Scan for the cell matching the given text and deliver its (X, Y) coordinate at center. 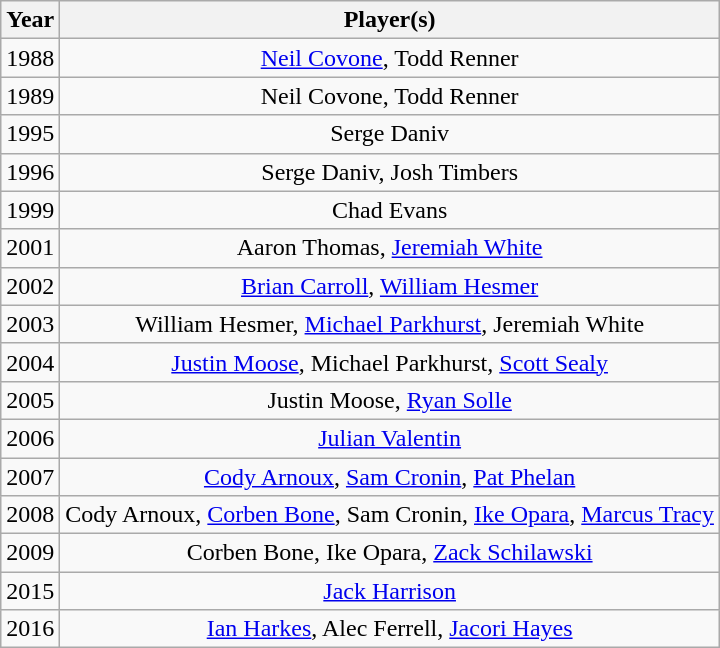
1989 (30, 96)
Ian Harkes, Alec Ferrell, Jacori Hayes (390, 629)
2016 (30, 629)
2015 (30, 591)
2001 (30, 248)
Justin Moose, Michael Parkhurst, Scott Sealy (390, 362)
2005 (30, 400)
1996 (30, 172)
2002 (30, 286)
2004 (30, 362)
Jack Harrison (390, 591)
Cody Arnoux, Corben Bone, Sam Cronin, Ike Opara, Marcus Tracy (390, 515)
2003 (30, 324)
1995 (30, 134)
Aaron Thomas, Jeremiah White (390, 248)
William Hesmer, Michael Parkhurst, Jeremiah White (390, 324)
Player(s) (390, 20)
Brian Carroll, William Hesmer (390, 286)
Corben Bone, Ike Opara, Zack Schilawski (390, 553)
Serge Daniv (390, 134)
Cody Arnoux, Sam Cronin, Pat Phelan (390, 477)
1999 (30, 210)
Serge Daniv, Josh Timbers (390, 172)
2007 (30, 477)
Chad Evans (390, 210)
Year (30, 20)
2006 (30, 438)
Justin Moose, Ryan Solle (390, 400)
1988 (30, 58)
2008 (30, 515)
Julian Valentin (390, 438)
2009 (30, 553)
